Return (X, Y) of the center of cell containing provided text 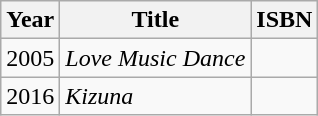
ISBN (284, 20)
Love Music Dance (156, 58)
2005 (30, 58)
2016 (30, 96)
Title (156, 20)
Kizuna (156, 96)
Year (30, 20)
